Return (X, Y) of the center of cell containing provided text 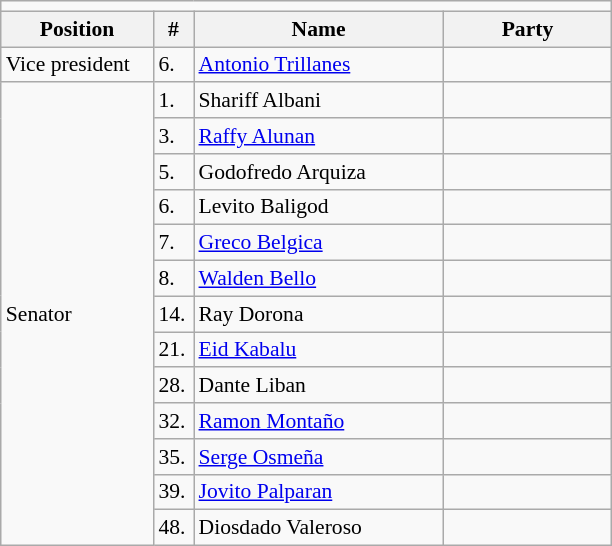
7. (173, 243)
Party (528, 29)
Walden Bello (319, 279)
Godofredo Arquiza (319, 172)
28. (173, 386)
Ray Dorona (319, 314)
Greco Belgica (319, 243)
35. (173, 457)
Vice president (78, 65)
Jovito Palparan (319, 492)
Shariff Albani (319, 101)
1. (173, 101)
Diosdado Valeroso (319, 528)
Antonio Trillanes (319, 65)
Serge Osmeña (319, 457)
8. (173, 279)
Dante Liban (319, 386)
21. (173, 350)
# (173, 29)
Levito Baligod (319, 207)
39. (173, 492)
Name (319, 29)
5. (173, 172)
3. (173, 136)
48. (173, 528)
Position (78, 29)
14. (173, 314)
Raffy Alunan (319, 136)
Eid Kabalu (319, 350)
Ramon Montaño (319, 421)
32. (173, 421)
Senator (78, 314)
